Search for the cell housing the specified text and yield its (x, y) center coordinate. 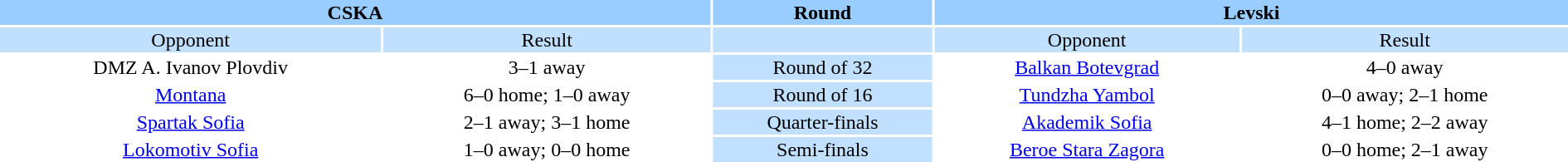
Quarter-finals (823, 122)
Balkan Botevgrad (1087, 67)
6–0 home; 1–0 away (547, 95)
Lokomotiv Sofia (191, 150)
Beroe Stara Zagora (1087, 150)
4–1 home; 2–2 away (1405, 122)
Spartak Sofia (191, 122)
DMZ A. Ivanov Plovdiv (191, 67)
Round of 32 (823, 67)
Tundzha Yambol (1087, 95)
Round of 16 (823, 95)
Semi-finals (823, 150)
Levski (1251, 12)
4–0 away (1405, 67)
3–1 away (547, 67)
CSKA (355, 12)
Round (823, 12)
0–0 home; 2–1 away (1405, 150)
Montana (191, 95)
2–1 away; 3–1 home (547, 122)
Akademik Sofia (1087, 122)
0–0 away; 2–1 home (1405, 95)
1–0 away; 0–0 home (547, 150)
